Find where the given text appears and provide that cell's center as (x, y) coordinate. 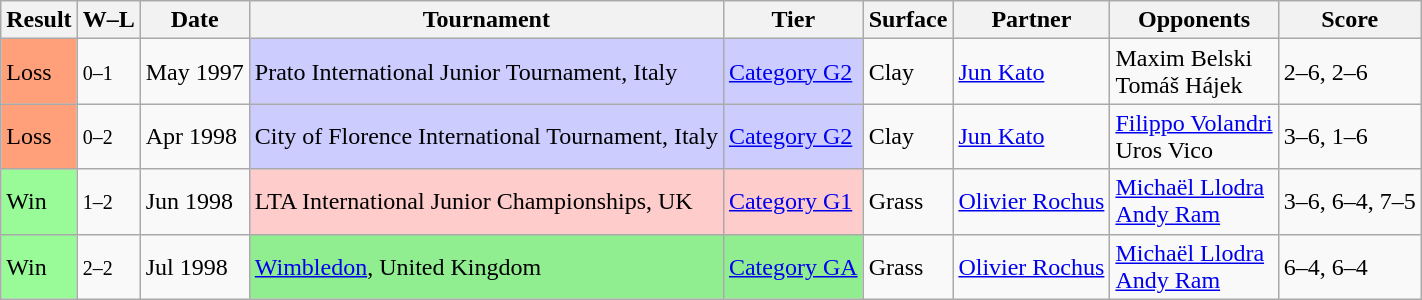
LTA International Junior Championships, UK (486, 202)
Prato International Junior Tournament, Italy (486, 72)
2–2 (108, 266)
Category GA (793, 266)
0–2 (108, 136)
Result (39, 20)
1–2 (108, 202)
Jul 1998 (194, 266)
Wimbledon, United Kingdom (486, 266)
Score (1350, 20)
Jun 1998 (194, 202)
Apr 1998 (194, 136)
Partner (1032, 20)
Opponents (1194, 20)
Category G1 (793, 202)
6–4, 6–4 (1350, 266)
May 1997 (194, 72)
W–L (108, 20)
Maxim Belski Tomáš Hájek (1194, 72)
3–6, 1–6 (1350, 136)
Tier (793, 20)
City of Florence International Tournament, Italy (486, 136)
Date (194, 20)
2–6, 2–6 (1350, 72)
0–1 (108, 72)
Surface (908, 20)
Filippo Volandri Uros Vico (1194, 136)
3–6, 6–4, 7–5 (1350, 202)
Tournament (486, 20)
